Provide the [x, y] coordinate of the cell's center where the given text is located.  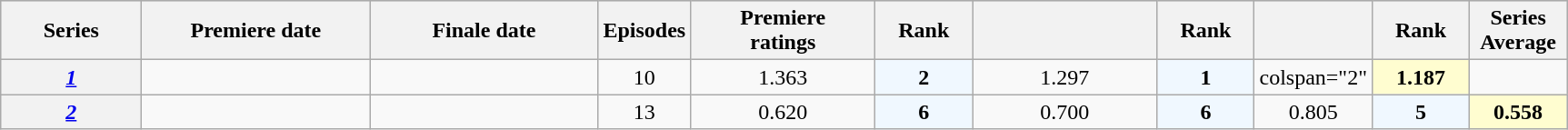
13 [644, 112]
Premiere date [256, 31]
0.620 [784, 112]
colspan="2" [1313, 77]
Series [71, 31]
0.700 [1065, 112]
Premiereratings [784, 31]
Series Average [1518, 31]
Finale date [484, 31]
1.187 [1420, 77]
10 [644, 77]
5 [1420, 112]
0.805 [1313, 112]
1.363 [784, 77]
1.297 [1065, 77]
Episodes [644, 31]
0.558 [1518, 112]
